Provide the [X, Y] coordinate of the cell's center where the given text is located.  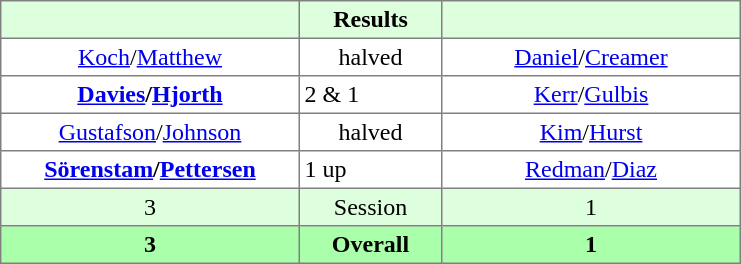
Gustafson/Johnson [150, 132]
Sörenstam/Pettersen [150, 170]
2 & 1 [370, 95]
Redman/Diaz [591, 170]
Daniel/Creamer [591, 57]
1 up [370, 170]
Kim/Hurst [591, 132]
Koch/Matthew [150, 57]
Davies/Hjorth [150, 95]
Results [370, 20]
Overall [370, 245]
Session [370, 207]
Kerr/Gulbis [591, 95]
